Scan for the cell matching the given text and deliver its (X, Y) coordinate at center. 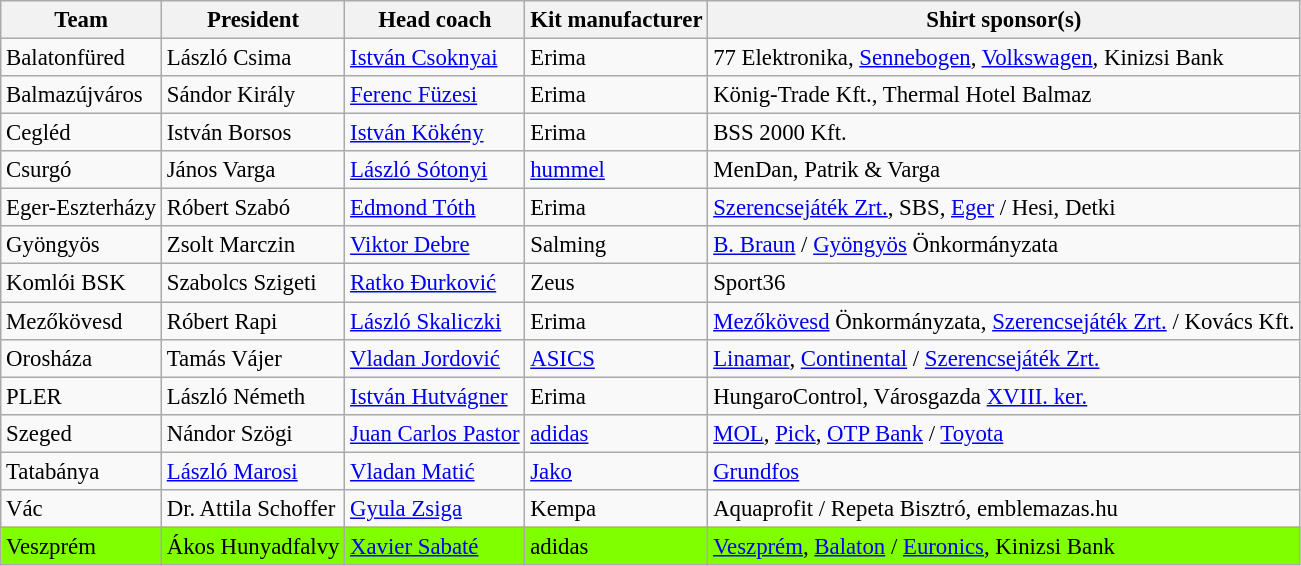
László Sótonyi (435, 170)
Head coach (435, 20)
Komlói BSK (82, 283)
hummel (616, 170)
Balmazújváros (82, 95)
Nándor Szögi (252, 433)
President (252, 20)
Kit manufacturer (616, 20)
Szerencsejáték Zrt., SBS, Eger / Hesi, Detki (1004, 208)
Gyöngyös (82, 245)
Szabolcs Szigeti (252, 283)
Ratko Đurković (435, 283)
László Németh (252, 396)
Ferenc Füzesi (435, 95)
Grundfos (1004, 471)
László Marosi (252, 471)
Mezőkövesd Önkormányzata, Szerencsejáték Zrt. / Kovács Kft. (1004, 321)
Szeged (82, 433)
Mezőkövesd (82, 321)
Gyula Zsiga (435, 509)
Veszprém, Balaton / Euronics, Kinizsi Bank (1004, 546)
PLER (82, 396)
Balatonfüred (82, 58)
77 Elektronika, Sennebogen, Volkswagen, Kinizsi Bank (1004, 58)
Kempa (616, 509)
ASICS (616, 358)
István Hutvágner (435, 396)
János Varga (252, 170)
Shirt sponsor(s) (1004, 20)
László Skaliczki (435, 321)
Vác (82, 509)
Juan Carlos Pastor (435, 433)
Linamar, Continental / Szerencsejáték Zrt. (1004, 358)
B. Braun / Gyöngyös Önkormányzata (1004, 245)
Vladan Matić (435, 471)
Eger-Eszterházy (82, 208)
Edmond Tóth (435, 208)
MenDan, Patrik & Varga (1004, 170)
Tamás Vájer (252, 358)
König-Trade Kft., Thermal Hotel Balmaz (1004, 95)
Salming (616, 245)
BSS 2000 Kft. (1004, 133)
László Csima (252, 58)
Sport36 (1004, 283)
István Kökény (435, 133)
Jako (616, 471)
Veszprém (82, 546)
Dr. Attila Schoffer (252, 509)
MOL, Pick, OTP Bank / Toyota (1004, 433)
Tatabánya (82, 471)
Cegléd (82, 133)
Xavier Sabaté (435, 546)
Róbert Szabó (252, 208)
HungaroControl, Városgazda XVIII. ker. (1004, 396)
Team (82, 20)
Vladan Jordović (435, 358)
Ákos Hunyadfalvy (252, 546)
Aquaprofit / Repeta Bisztró, emblemazas.hu (1004, 509)
Róbert Rapi (252, 321)
Sándor Király (252, 95)
Viktor Debre (435, 245)
Zeus (616, 283)
Zsolt Marczin (252, 245)
Csurgó (82, 170)
Orosháza (82, 358)
István Borsos (252, 133)
István Csoknyai (435, 58)
